Scan for the cell matching the given text and deliver its (x, y) coordinate at center. 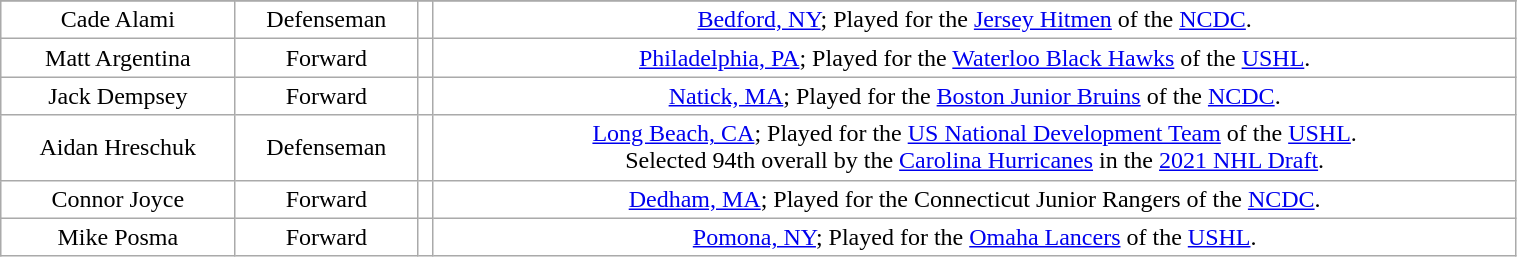
Matt Argentina (118, 58)
Philadelphia, PA; Played for the Waterloo Black Hawks of the USHL. (974, 58)
Cade Alami (118, 20)
Aidan Hreschuk (118, 148)
Jack Dempsey (118, 96)
Dedham, MA; Played for the Connecticut Junior Rangers of the NCDC. (974, 199)
Long Beach, CA; Played for the US National Development Team of the USHL.Selected 94th overall by the Carolina Hurricanes in the 2021 NHL Draft. (974, 148)
Mike Posma (118, 237)
Connor Joyce (118, 199)
Natick, MA; Played for the Boston Junior Bruins of the NCDC. (974, 96)
Bedford, NY; Played for the Jersey Hitmen of the NCDC. (974, 20)
Pomona, NY; Played for the Omaha Lancers of the USHL. (974, 237)
